Scan for the cell matching the given text and deliver its [x, y] coordinate at center. 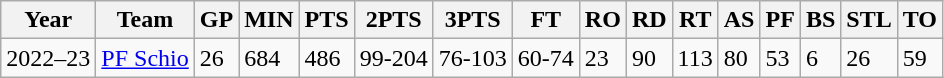
113 [695, 58]
STL [869, 20]
99-204 [394, 58]
PF Schio [145, 58]
RD [649, 20]
59 [920, 58]
23 [602, 58]
2022–23 [48, 58]
684 [269, 58]
AS [739, 20]
RT [695, 20]
486 [326, 58]
60-74 [546, 58]
Year [48, 20]
TO [920, 20]
76-103 [472, 58]
3PTS [472, 20]
RO [602, 20]
80 [739, 58]
2PTS [394, 20]
FT [546, 20]
PTS [326, 20]
BS [820, 20]
GP [216, 20]
Team [145, 20]
90 [649, 58]
53 [780, 58]
6 [820, 58]
MIN [269, 20]
PF [780, 20]
